Pinpoint the cell where the given text exists, returning its [x, y] midpoint coordinate. 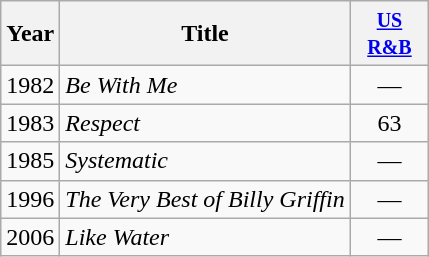
1996 [30, 199]
Year [30, 34]
Systematic [205, 161]
Title [205, 34]
The Very Best of Billy Griffin [205, 199]
Be With Me [205, 85]
1985 [30, 161]
US R&B [390, 34]
Respect [205, 123]
1983 [30, 123]
63 [390, 123]
1982 [30, 85]
Like Water [205, 237]
2006 [30, 237]
